Provide the [X, Y] coordinate of the cell's center where the given text is located.  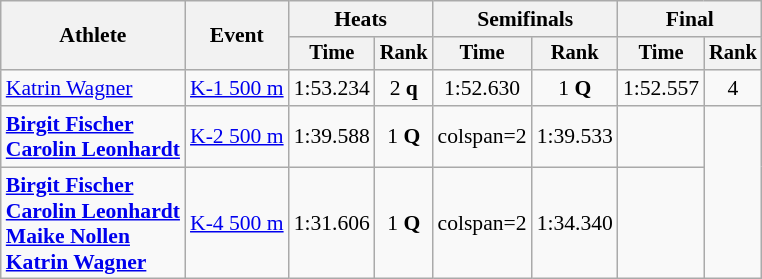
Final [690, 19]
1:53.234 [332, 88]
Heats [361, 19]
Birgit FischerCarolin LeonhardtMaike NollenKatrin Wagner [93, 223]
4 [733, 88]
1:52.630 [482, 88]
Katrin Wagner [93, 88]
1:39.588 [332, 136]
Semifinals [526, 19]
K-2 500 m [237, 136]
1:52.557 [661, 88]
Event [237, 36]
Birgit FischerCarolin Leonhardt [93, 136]
2 q [404, 88]
1:34.340 [575, 223]
1:31.606 [332, 223]
K-4 500 m [237, 223]
Athlete [93, 36]
K-1 500 m [237, 88]
1:39.533 [575, 136]
